Return (X, Y) of the center of cell containing provided text 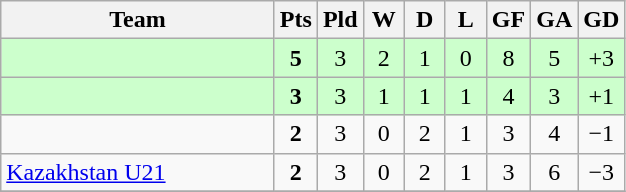
+1 (602, 96)
W (384, 20)
+3 (602, 58)
GA (554, 20)
L (466, 20)
6 (554, 172)
Pts (296, 20)
D (424, 20)
Pld (340, 20)
Team (138, 20)
GD (602, 20)
8 (508, 58)
−3 (602, 172)
Kazakhstan U21 (138, 172)
−1 (602, 134)
GF (508, 20)
